For the text-containing cell, return its midpoint in (x, y) coordinate format. 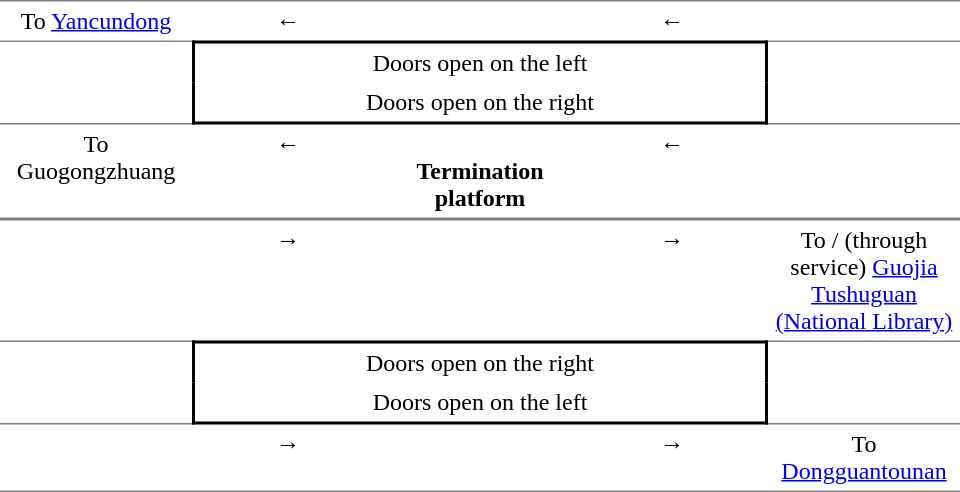
To Guogongzhuang (96, 171)
To Yancundong (96, 20)
To / (through service) Guojia Tushuguan (National Library) (864, 280)
Termination platform (480, 171)
To Dongguantounan (864, 458)
